Identify which cell holds the provided text, then report its [X, Y] central coordinate. 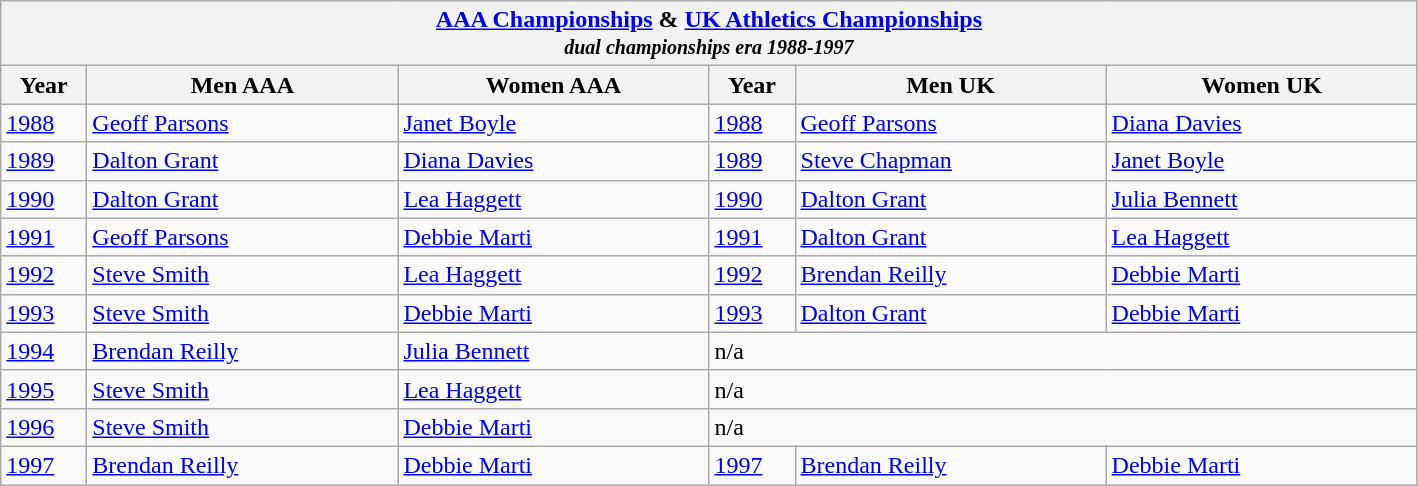
1996 [44, 427]
Women UK [1262, 85]
Steve Chapman [950, 161]
1995 [44, 389]
Men AAA [242, 85]
AAA Championships & UK Athletics Championshipsdual championships era 1988-1997 [709, 34]
Women AAA [554, 85]
Men UK [950, 85]
1994 [44, 351]
